Locate the cell with the specified text and output its [x, y] center coordinate. 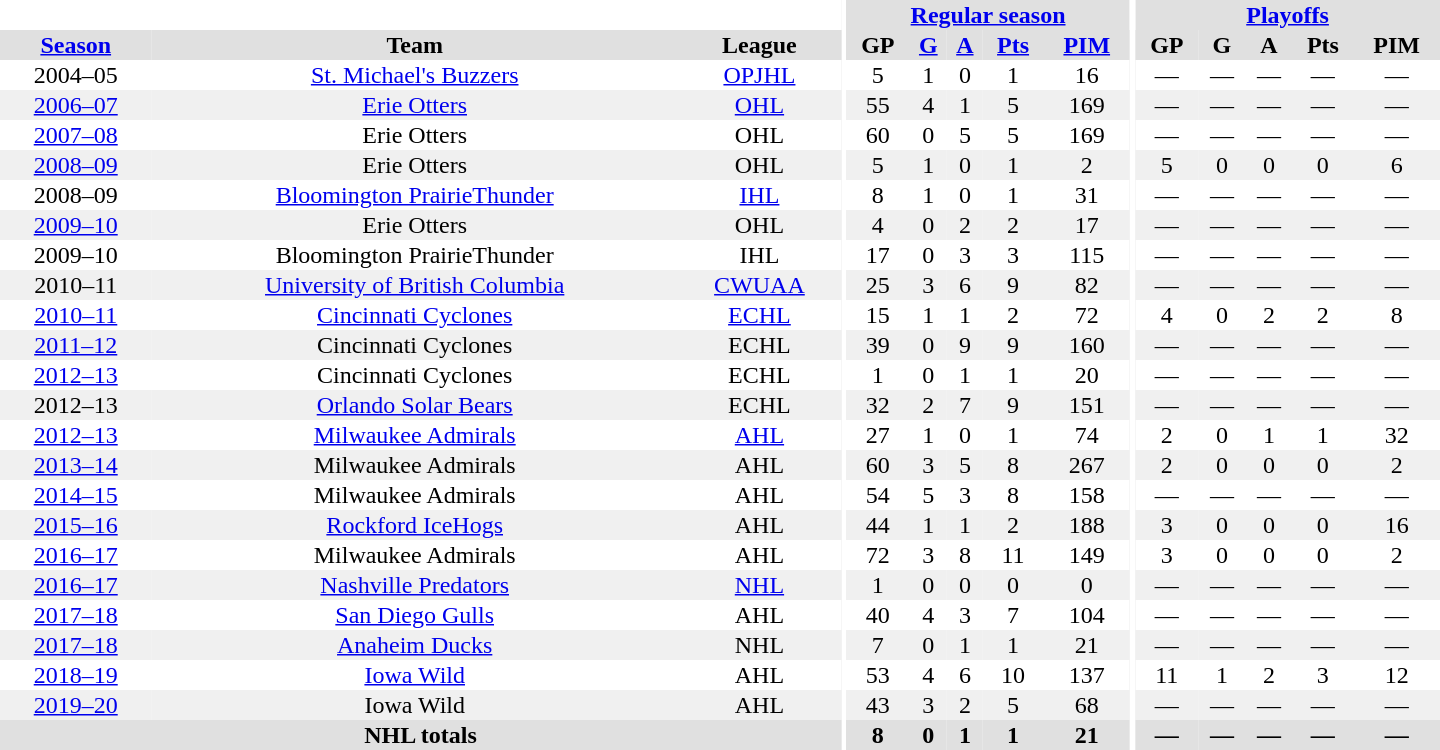
158 [1087, 495]
2019–20 [76, 705]
55 [878, 105]
40 [878, 615]
53 [878, 675]
2018–19 [76, 675]
2013–14 [76, 465]
Season [76, 45]
2011–12 [76, 345]
10 [1014, 675]
St. Michael's Buzzers [414, 75]
Team [414, 45]
115 [1087, 255]
188 [1087, 525]
Rockford IceHogs [414, 525]
68 [1087, 705]
74 [1087, 435]
League [760, 45]
2006–07 [76, 105]
43 [878, 705]
39 [878, 345]
149 [1087, 555]
44 [878, 525]
2014–15 [76, 495]
54 [878, 495]
2015–16 [76, 525]
Orlando Solar Bears [414, 405]
Regular season [988, 15]
Anaheim Ducks [414, 645]
2004–05 [76, 75]
Nashville Predators [414, 585]
University of British Columbia [414, 285]
OPJHL [760, 75]
20 [1087, 375]
San Diego Gulls [414, 615]
160 [1087, 345]
NHL totals [420, 735]
12 [1396, 675]
31 [1087, 195]
267 [1087, 465]
2007–08 [76, 135]
15 [878, 315]
82 [1087, 285]
27 [878, 435]
CWUAA [760, 285]
137 [1087, 675]
Playoffs [1288, 15]
151 [1087, 405]
104 [1087, 615]
25 [878, 285]
